For the text-containing cell, return its midpoint in [X, Y] coordinate format. 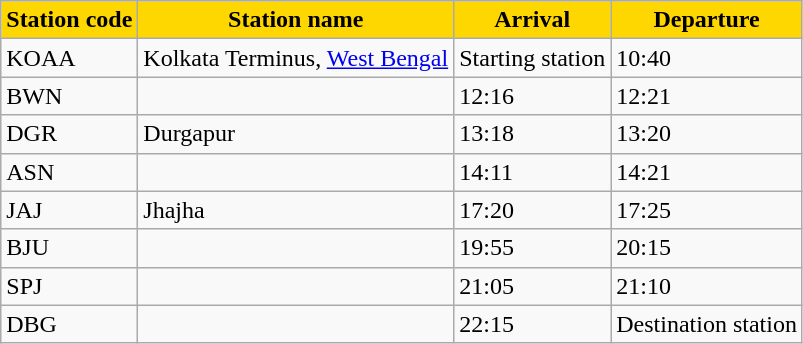
22:15 [532, 324]
Station code [70, 20]
Departure [707, 20]
12:21 [707, 96]
BWN [70, 96]
KOAA [70, 58]
DBG [70, 324]
17:20 [532, 210]
DGR [70, 134]
12:16 [532, 96]
13:18 [532, 134]
14:21 [707, 172]
Station name [296, 20]
19:55 [532, 248]
10:40 [707, 58]
SPJ [70, 286]
Starting station [532, 58]
20:15 [707, 248]
Arrival [532, 20]
Destination station [707, 324]
14:11 [532, 172]
17:25 [707, 210]
ASN [70, 172]
Durgapur [296, 134]
21:10 [707, 286]
JAJ [70, 210]
Jhajha [296, 210]
21:05 [532, 286]
Kolkata Terminus, West Bengal [296, 58]
13:20 [707, 134]
BJU [70, 248]
